Detect which cell encompasses the target text, then output its (X, Y) center coordinate. 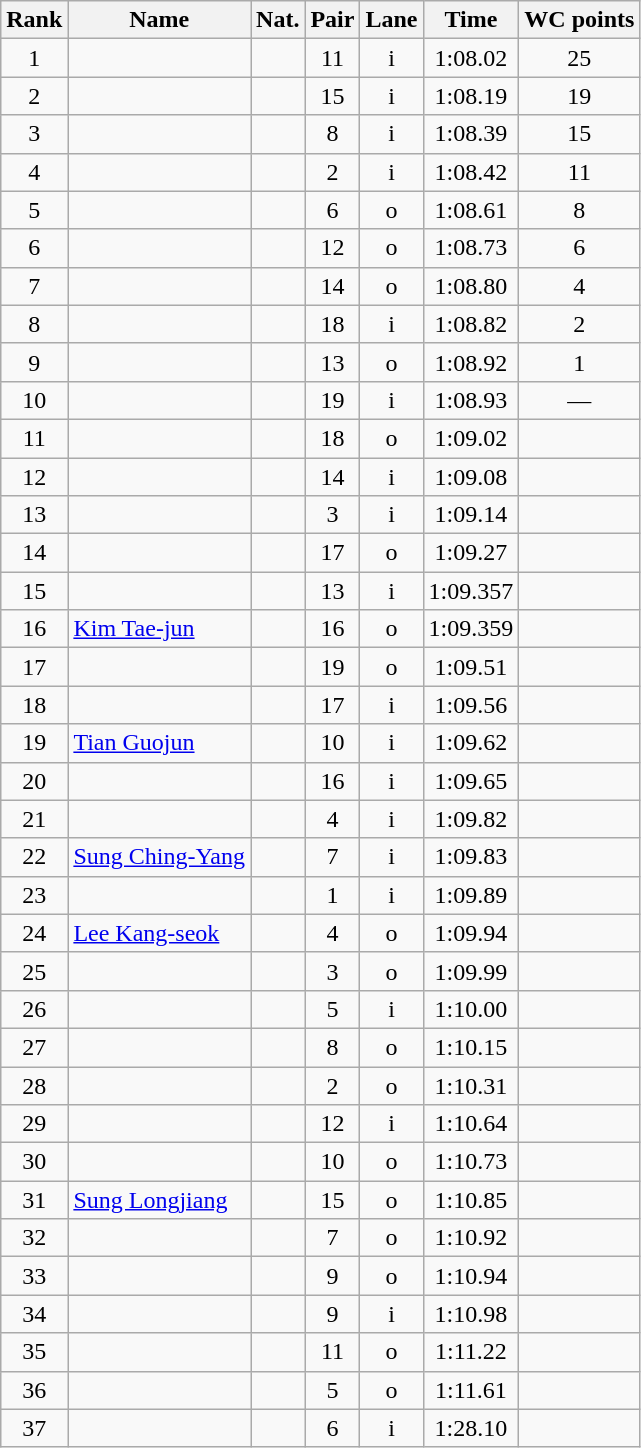
1:10.31 (471, 1085)
21 (34, 819)
1:09.14 (471, 515)
Time (471, 20)
1:08.02 (471, 58)
24 (34, 933)
1:10.64 (471, 1124)
34 (34, 1314)
1:09.62 (471, 743)
30 (34, 1162)
1:09.27 (471, 553)
1:09.02 (471, 438)
1:10.92 (471, 1238)
36 (34, 1390)
1:28.10 (471, 1428)
33 (34, 1276)
29 (34, 1124)
Name (160, 20)
1:08.61 (471, 210)
1:09.65 (471, 781)
27 (34, 1047)
31 (34, 1200)
1:08.42 (471, 172)
1:10.94 (471, 1276)
35 (34, 1352)
1:09.51 (471, 667)
37 (34, 1428)
1:08.39 (471, 134)
Lee Kang-seok (160, 933)
Nat. (278, 20)
26 (34, 1009)
22 (34, 857)
Lane (392, 20)
Tian Guojun (160, 743)
1:10.98 (471, 1314)
1:09.94 (471, 933)
1:08.92 (471, 362)
28 (34, 1085)
1:09.99 (471, 971)
1:08.73 (471, 248)
1:09.357 (471, 591)
Rank (34, 20)
1:11.22 (471, 1352)
Pair (332, 20)
Sung Ching-Yang (160, 857)
1:10.73 (471, 1162)
1:10.85 (471, 1200)
1:08.93 (471, 400)
1:09.82 (471, 819)
20 (34, 781)
1:08.80 (471, 286)
1:09.08 (471, 477)
1:10.00 (471, 1009)
1:09.89 (471, 895)
1:09.359 (471, 629)
WC points (580, 20)
1:09.83 (471, 857)
1:11.61 (471, 1390)
1:08.82 (471, 324)
32 (34, 1238)
23 (34, 895)
1:09.56 (471, 705)
Sung Longjiang (160, 1200)
1:10.15 (471, 1047)
1:08.19 (471, 96)
Kim Tae-jun (160, 629)
— (580, 400)
